Scan for the cell matching the given text and deliver its (x, y) coordinate at center. 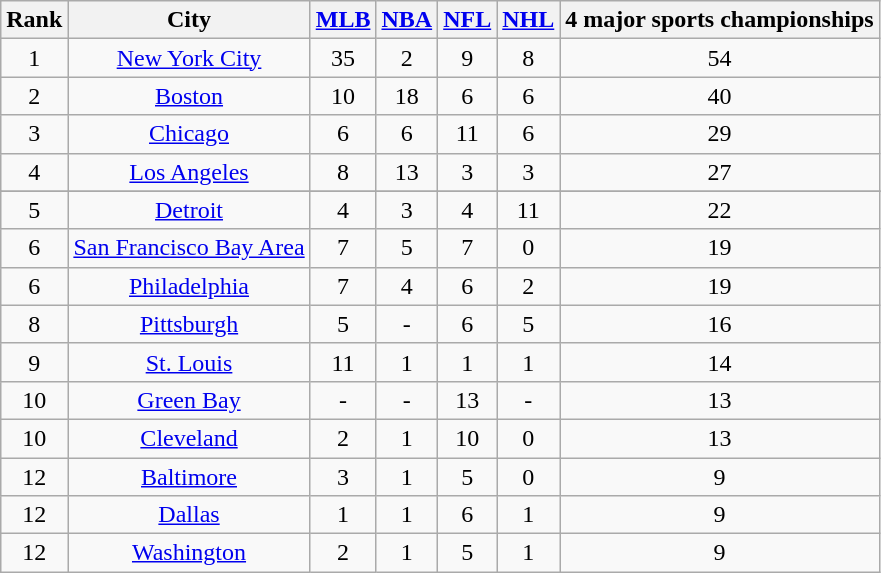
Cleveland (189, 438)
29 (720, 134)
16 (720, 324)
Boston (189, 96)
Chicago (189, 134)
NFL (468, 20)
54 (720, 58)
New York City (189, 58)
Green Bay (189, 400)
40 (720, 96)
City (189, 20)
Washington (189, 553)
27 (720, 172)
NHL (528, 20)
NBA (407, 20)
Baltimore (189, 477)
Pittsburgh (189, 324)
14 (720, 362)
St. Louis (189, 362)
MLB (343, 20)
Los Angeles (189, 172)
San Francisco Bay Area (189, 248)
Rank (34, 20)
18 (407, 96)
Philadelphia (189, 286)
Detroit (189, 210)
22 (720, 210)
35 (343, 58)
4 major sports championships (720, 20)
Dallas (189, 515)
